Output the (x, y) coordinate of the center of the cell containing the given text.  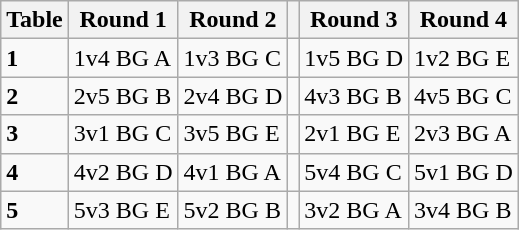
4 (35, 172)
Round 1 (123, 20)
1v5 BG D (354, 58)
Round 4 (464, 20)
3v1 BG C (123, 134)
Round 2 (233, 20)
4v2 BG D (123, 172)
4v1 BG A (233, 172)
2v5 BG B (123, 96)
3 (35, 134)
4v3 BG B (354, 96)
1v3 BG C (233, 58)
3v4 BG B (464, 210)
5v3 BG E (123, 210)
5v2 BG B (233, 210)
1 (35, 58)
3v2 BG A (354, 210)
5v1 BG D (464, 172)
2v4 BG D (233, 96)
1v4 BG A (123, 58)
1v2 BG E (464, 58)
5v4 BG C (354, 172)
Table (35, 20)
4v5 BG C (464, 96)
5 (35, 210)
Round 3 (354, 20)
2 (35, 96)
2v3 BG A (464, 134)
2v1 BG E (354, 134)
3v5 BG E (233, 134)
